Determine the (X, Y) coordinate at the center of the cell enclosing the given text.  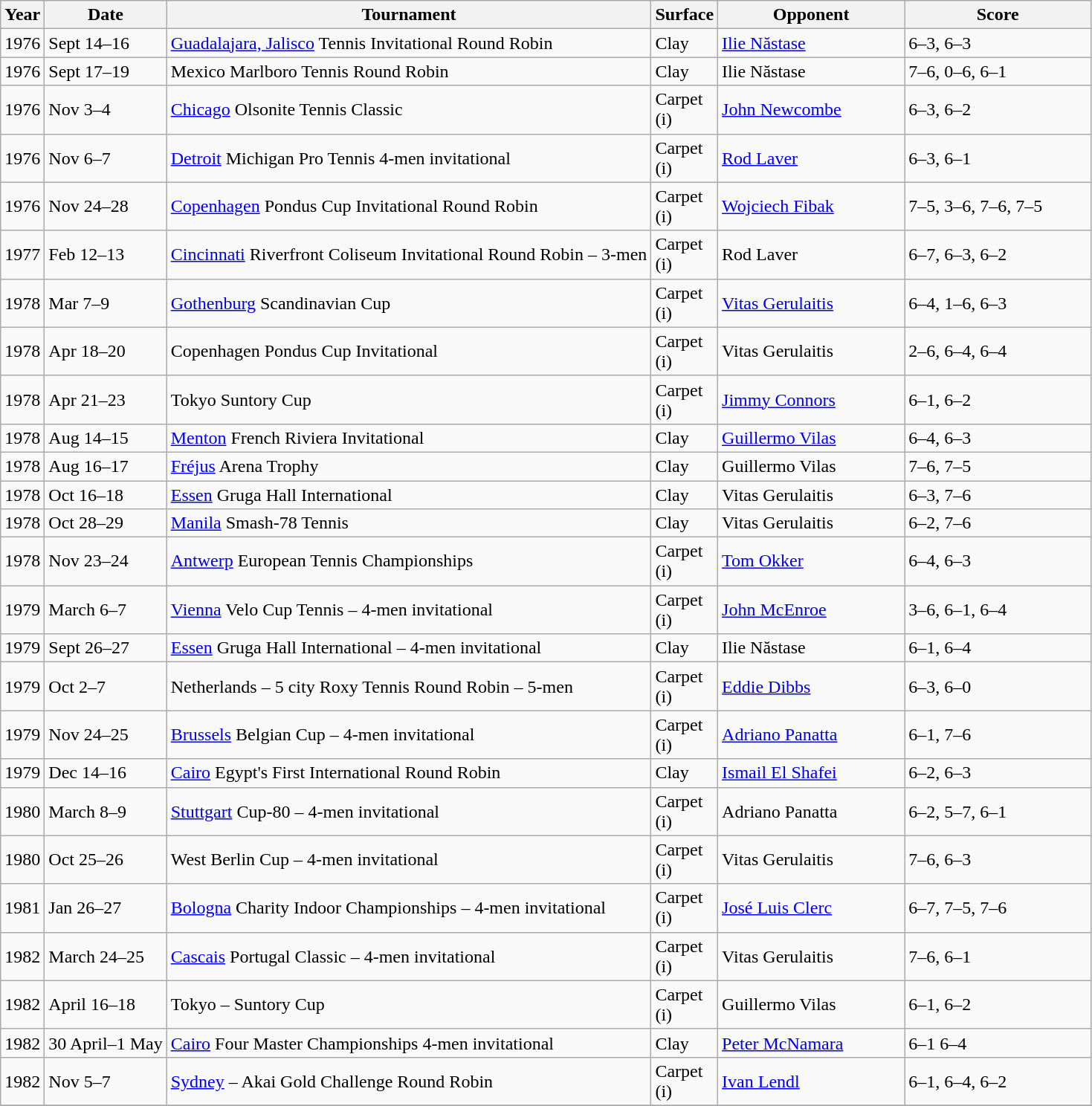
West Berlin Cup – 4-men invitational (409, 859)
Ismail El Shafei (812, 773)
Sept 26–27 (106, 648)
Apr 21–23 (106, 400)
6–1 6–4 (998, 1043)
Antwerp European Tennis Championships (409, 562)
Aug 14–15 (106, 438)
Aug 16–17 (106, 466)
6–3, 6–3 (998, 43)
Menton French Riviera Invitational (409, 438)
Sydney – Akai Gold Challenge Round Robin (409, 1081)
March 24–25 (106, 956)
Peter McNamara (812, 1043)
6–3, 6–1 (998, 158)
30 April–1 May (106, 1043)
Stuttgart Cup-80 – 4-men invitational (409, 812)
6–2, 5–7, 6–1 (998, 812)
John Newcombe (812, 110)
Nov 24–25 (106, 734)
Surface (685, 15)
6–7, 6–3, 6–2 (998, 254)
7–6, 6–1 (998, 956)
Vienna Velo Cup Tennis – 4-men invitational (409, 609)
7–6, 6–3 (998, 859)
6–1, 6–4 (998, 648)
Tom Okker (812, 562)
6–3, 6–0 (998, 687)
Oct 28–29 (106, 523)
Cincinnati Riverfront Coliseum Invitational Round Robin – 3-men (409, 254)
March 8–9 (106, 812)
Jimmy Connors (812, 400)
Copenhagen Pondus Cup Invitational (409, 351)
Essen Gruga Hall International – 4-men invitational (409, 648)
Bologna Charity Indoor Championships – 4-men invitational (409, 908)
3–6, 6–1, 6–4 (998, 609)
6–7, 7–5, 7–6 (998, 908)
Sept 14–16 (106, 43)
Oct 2–7 (106, 687)
Nov 3–4 (106, 110)
Cascais Portugal Classic – 4-men invitational (409, 956)
Cairo Egypt's First International Round Robin (409, 773)
Mexico Marlboro Tennis Round Robin (409, 71)
7–6, 7–5 (998, 466)
Apr 18–20 (106, 351)
Nov 5–7 (106, 1081)
Oct 25–26 (106, 859)
6–1, 7–6 (998, 734)
Gothenburg Scandinavian Cup (409, 303)
Guadalajara, Jalisco Tennis Invitational Round Robin (409, 43)
Nov 23–24 (106, 562)
Jan 26–27 (106, 908)
1981 (22, 908)
Copenhagen Pondus Cup Invitational Round Robin (409, 207)
Fréjus Arena Trophy (409, 466)
Opponent (812, 15)
Tournament (409, 15)
Feb 12–13 (106, 254)
6–3, 6–2 (998, 110)
6–4, 1–6, 6–3 (998, 303)
Date (106, 15)
Detroit Michigan Pro Tennis 4-men invitational (409, 158)
7–5, 3–6, 7–6, 7–5 (998, 207)
April 16–18 (106, 1005)
Year (22, 15)
Netherlands – 5 city Roxy Tennis Round Robin – 5-men (409, 687)
6–2, 7–6 (998, 523)
Eddie Dibbs (812, 687)
Oct 16–18 (106, 494)
Mar 7–9 (106, 303)
Chicago Olsonite Tennis Classic (409, 110)
2–6, 6–4, 6–4 (998, 351)
Essen Gruga Hall International (409, 494)
7–6, 0–6, 6–1 (998, 71)
March 6–7 (106, 609)
Cairo Four Master Championships 4-men invitational (409, 1043)
6–1, 6–4, 6–2 (998, 1081)
6–3, 7–6 (998, 494)
Brussels Belgian Cup – 4-men invitational (409, 734)
José Luis Clerc (812, 908)
Nov 6–7 (106, 158)
Dec 14–16 (106, 773)
6–2, 6–3 (998, 773)
Nov 24–28 (106, 207)
Tokyo Suntory Cup (409, 400)
Wojciech Fibak (812, 207)
Score (998, 15)
Manila Smash-78 Tennis (409, 523)
Sept 17–19 (106, 71)
John McEnroe (812, 609)
Ivan Lendl (812, 1081)
Tokyo – Suntory Cup (409, 1005)
1977 (22, 254)
